Find where the given text appears and provide that cell's center as (x, y) coordinate. 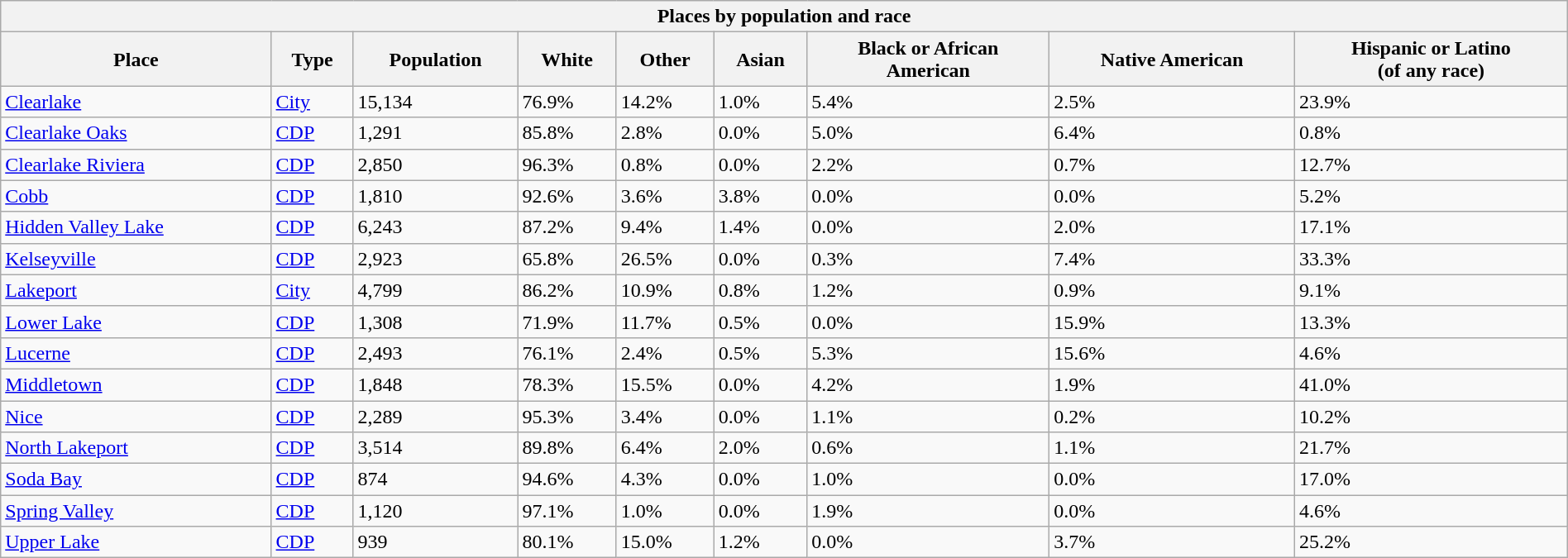
80.1% (567, 542)
85.8% (567, 133)
86.2% (567, 290)
12.7% (1432, 165)
5.0% (928, 133)
5.3% (928, 353)
13.3% (1432, 322)
Place (136, 60)
Cobb (136, 196)
939 (435, 542)
Nice (136, 416)
21.7% (1432, 448)
Spring Valley (136, 511)
Black or AfricanAmerican (928, 60)
0.6% (928, 448)
Upper Lake (136, 542)
Lucerne (136, 353)
White (567, 60)
Kelseyville (136, 259)
Asian (761, 60)
26.5% (665, 259)
2,923 (435, 259)
1,308 (435, 322)
87.2% (567, 227)
96.3% (567, 165)
9.4% (665, 227)
3,514 (435, 448)
Clearlake Riviera (136, 165)
89.8% (567, 448)
North Lakeport (136, 448)
3.4% (665, 416)
33.3% (1432, 259)
4.2% (928, 384)
4,799 (435, 290)
Population (435, 60)
2,493 (435, 353)
11.7% (665, 322)
17.0% (1432, 479)
Other (665, 60)
Lower Lake (136, 322)
15.0% (665, 542)
2.2% (928, 165)
Hidden Valley Lake (136, 227)
0.7% (1173, 165)
10.9% (665, 290)
2,850 (435, 165)
7.4% (1173, 259)
23.9% (1432, 102)
71.9% (567, 322)
10.2% (1432, 416)
3.6% (665, 196)
2,289 (435, 416)
1,291 (435, 133)
76.9% (567, 102)
41.0% (1432, 384)
1,120 (435, 511)
94.6% (567, 479)
15,134 (435, 102)
5.4% (928, 102)
17.1% (1432, 227)
4.3% (665, 479)
25.2% (1432, 542)
97.1% (567, 511)
6,243 (435, 227)
2.8% (665, 133)
Native American (1173, 60)
15.6% (1173, 353)
Lakeport (136, 290)
2.4% (665, 353)
874 (435, 479)
1,848 (435, 384)
Hispanic or Latino(of any race) (1432, 60)
65.8% (567, 259)
Middletown (136, 384)
78.3% (567, 384)
Places by population and race (784, 17)
76.1% (567, 353)
15.5% (665, 384)
95.3% (567, 416)
14.2% (665, 102)
1.4% (761, 227)
0.2% (1173, 416)
2.5% (1173, 102)
5.2% (1432, 196)
Type (313, 60)
92.6% (567, 196)
Clearlake Oaks (136, 133)
0.3% (928, 259)
0.9% (1173, 290)
Clearlake (136, 102)
1,810 (435, 196)
15.9% (1173, 322)
Soda Bay (136, 479)
3.7% (1173, 542)
9.1% (1432, 290)
3.8% (761, 196)
